Capture the cell that displays the provided text and extract its (x, y) central coordinate. 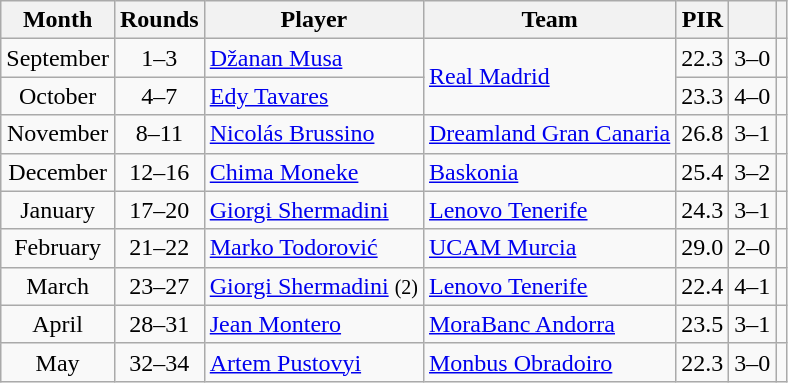
Team (549, 20)
Player (314, 20)
Giorgi Shermadini (2) (314, 286)
24.3 (702, 210)
Rounds (159, 20)
Edy Tavares (314, 96)
Nicolás Brussino (314, 134)
November (58, 134)
29.0 (702, 248)
4–7 (159, 96)
April (58, 324)
25.4 (702, 172)
12–16 (159, 172)
December (58, 172)
Baskonia (549, 172)
UCAM Murcia (549, 248)
May (58, 362)
23–27 (159, 286)
September (58, 58)
2–0 (752, 248)
26.8 (702, 134)
Giorgi Shermadini (314, 210)
January (58, 210)
22.4 (702, 286)
Džanan Musa (314, 58)
February (58, 248)
4–1 (752, 286)
32–34 (159, 362)
17–20 (159, 210)
MoraBanc Andorra (549, 324)
Artem Pustovyi (314, 362)
Monbus Obradoiro (549, 362)
Jean Montero (314, 324)
28–31 (159, 324)
1–3 (159, 58)
Chima Moneke (314, 172)
23.5 (702, 324)
Real Madrid (549, 77)
4–0 (752, 96)
21–22 (159, 248)
Marko Todorović (314, 248)
PIR (702, 20)
Dreamland Gran Canaria (549, 134)
Month (58, 20)
8–11 (159, 134)
3–2 (752, 172)
October (58, 96)
23.3 (702, 96)
March (58, 286)
